Extract the (x, y) coordinate from the center of the cell holding the provided text.  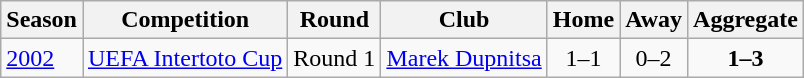
Marek Dupnitsa (464, 58)
Club (464, 20)
Home (583, 20)
Competition (184, 20)
1–1 (583, 58)
1–3 (746, 58)
UEFA Intertoto Cup (184, 58)
Away (654, 20)
2002 (42, 58)
Season (42, 20)
0–2 (654, 58)
Aggregate (746, 20)
Round (334, 20)
Round 1 (334, 58)
